Detect which cell encompasses the target text, then output its (X, Y) center coordinate. 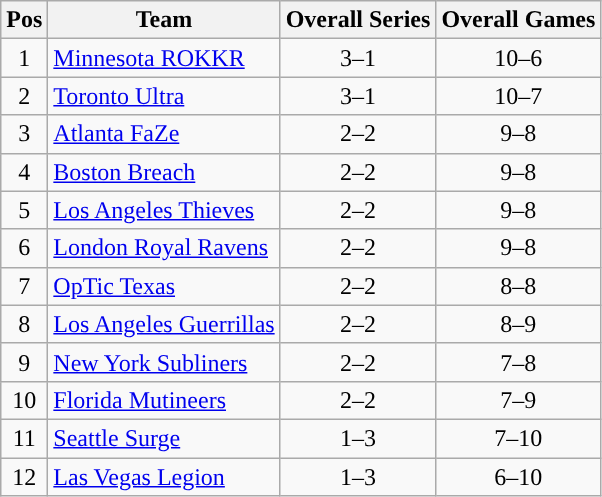
10–6 (518, 58)
7 (24, 286)
Team (164, 20)
Las Vegas Legion (164, 477)
7–9 (518, 400)
12 (24, 477)
6–10 (518, 477)
8 (24, 324)
8–9 (518, 324)
6 (24, 248)
9 (24, 362)
Seattle Surge (164, 438)
10 (24, 400)
New York Subliners (164, 362)
8–8 (518, 286)
Los Angeles Guerrillas (164, 324)
5 (24, 210)
Florida Mutineers (164, 400)
10–7 (518, 96)
4 (24, 172)
Overall Games (518, 20)
Boston Breach (164, 172)
7–10 (518, 438)
London Royal Ravens (164, 248)
OpTic Texas (164, 286)
3 (24, 134)
Toronto Ultra (164, 96)
Overall Series (358, 20)
Los Angeles Thieves (164, 210)
7–8 (518, 362)
1 (24, 58)
Pos (24, 20)
11 (24, 438)
Minnesota ROKKR (164, 58)
Atlanta FaZe (164, 134)
2 (24, 96)
